Identify which cell holds the provided text, then report its (x, y) central coordinate. 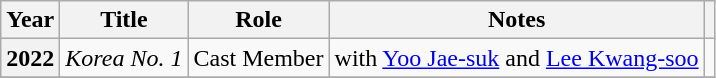
2022 (30, 58)
with Yoo Jae-suk and Lee Kwang-soo (516, 58)
Korea No. 1 (124, 58)
Cast Member (258, 58)
Year (30, 20)
Title (124, 20)
Notes (516, 20)
Role (258, 20)
